Scan for the cell matching the given text and deliver its (X, Y) coordinate at center. 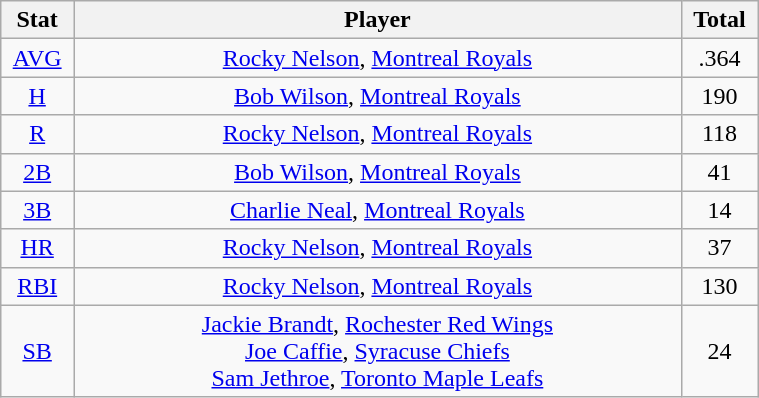
3B (38, 210)
Jackie Brandt, Rochester Red Wings Joe Caffie, Syracuse Chiefs Sam Jethroe, Toronto Maple Leafs (378, 351)
Stat (38, 20)
H (38, 96)
R (38, 134)
14 (719, 210)
118 (719, 134)
24 (719, 351)
RBI (38, 286)
Total (719, 20)
37 (719, 248)
AVG (38, 58)
.364 (719, 58)
2B (38, 172)
SB (38, 351)
HR (38, 248)
130 (719, 286)
Charlie Neal, Montreal Royals (378, 210)
Player (378, 20)
190 (719, 96)
41 (719, 172)
